Provide the (X, Y) coordinate of the cell's center where the given text is located.  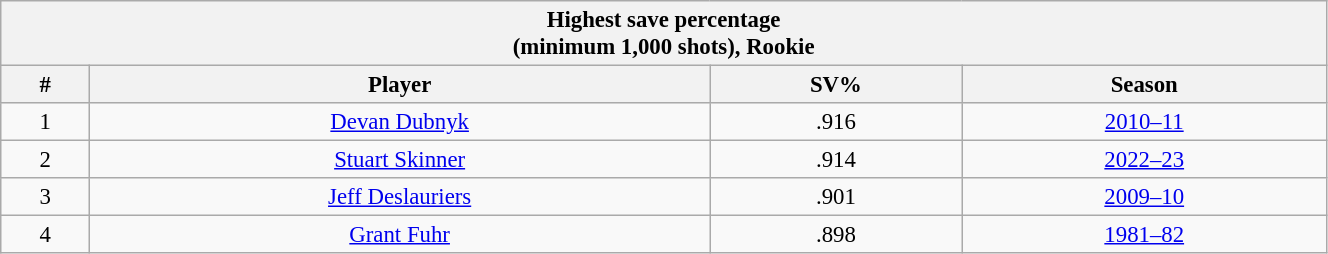
4 (46, 235)
1981–82 (1144, 235)
2009–10 (1144, 197)
.898 (836, 235)
2010–11 (1144, 122)
1 (46, 122)
.916 (836, 122)
# (46, 85)
.914 (836, 160)
2022–23 (1144, 160)
Jeff Deslauriers (399, 197)
Grant Fuhr (399, 235)
2 (46, 160)
Season (1144, 85)
Devan Dubnyk (399, 122)
3 (46, 197)
Player (399, 85)
Highest save percentage(minimum 1,000 shots), Rookie (664, 34)
SV% (836, 85)
Stuart Skinner (399, 160)
.901 (836, 197)
